Capture the cell that displays the provided text and extract its (x, y) central coordinate. 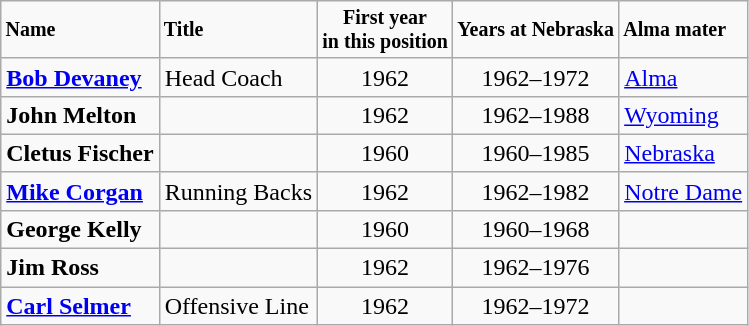
Carl Selmer (80, 306)
Alma mater (684, 30)
Alma (684, 77)
Notre Dame (684, 191)
1962–1982 (536, 191)
Bob Devaney (80, 77)
Cletus Fischer (80, 153)
Years at Nebraska (536, 30)
Name (80, 30)
Nebraska (684, 153)
Wyoming (684, 115)
First yearin this position (386, 30)
Head Coach (238, 77)
Running Backs (238, 191)
1962–1988 (536, 115)
1962–1976 (536, 268)
Offensive Line (238, 306)
Title (238, 30)
1960–1968 (536, 229)
Mike Corgan (80, 191)
George Kelly (80, 229)
Jim Ross (80, 268)
1960–1985 (536, 153)
John Melton (80, 115)
